Find where the given text appears and provide that cell's center as (x, y) coordinate. 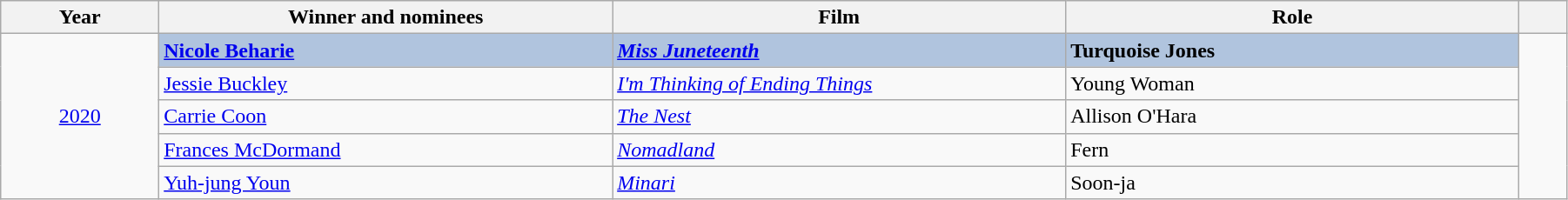
Frances McDormand (386, 150)
Jessie Buckley (386, 83)
Nomadland (839, 150)
2020 (80, 117)
Role (1293, 17)
Allison O'Hara (1293, 117)
The Nest (839, 117)
Winner and nominees (386, 17)
Turquoise Jones (1293, 50)
Young Woman (1293, 83)
Miss Juneteenth (839, 50)
Soon-ja (1293, 183)
Nicole Beharie (386, 50)
Fern (1293, 150)
I'm Thinking of Ending Things (839, 83)
Film (839, 17)
Carrie Coon (386, 117)
Yuh-jung Youn (386, 183)
Year (80, 17)
Minari (839, 183)
